Search for the cell housing the specified text and yield its (X, Y) center coordinate. 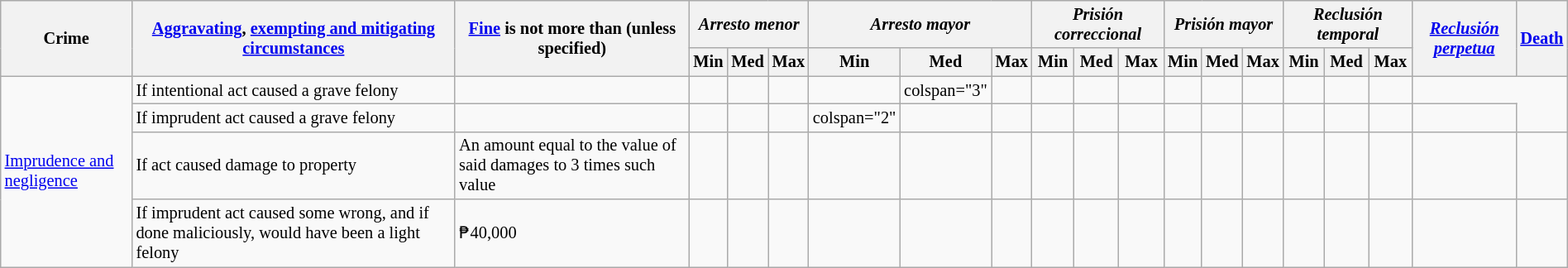
Prisión correccional (1098, 24)
Aggravating, exempting and mitigating circumstances (294, 38)
Arresto mayor (920, 24)
₱40,000 (572, 233)
Crime (66, 38)
If imprudent act caused some wrong, and if done maliciously, would have been a light felony (294, 233)
Reclusión perpetua (1464, 38)
Death (1542, 38)
If act caused damage to property (294, 165)
If intentional act caused a grave felony (294, 90)
An amount equal to the value of said damages to 3 times such value (572, 165)
Prisión mayor (1224, 24)
Imprudence and negligence (66, 172)
Arresto menor (749, 24)
If imprudent act caused a grave felony (294, 117)
colspan="2" (854, 117)
Fine is not more than (unless specified) (572, 38)
colspan="3" (945, 90)
Reclusión temporal (1348, 24)
